Scan for the cell matching the given text and deliver its [X, Y] coordinate at center. 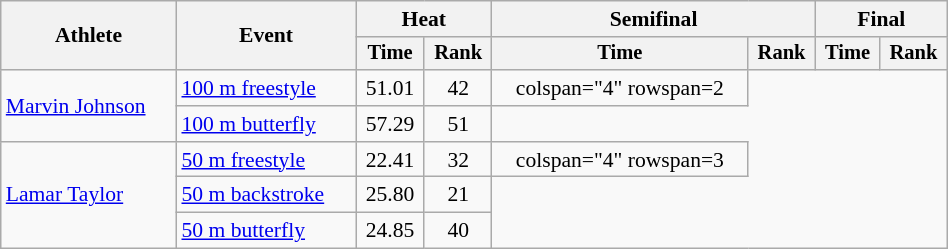
25.80 [390, 195]
100 m freestyle [266, 88]
50 m butterfly [266, 231]
Marvin Johnson [89, 106]
Final [881, 19]
51 [458, 124]
32 [458, 160]
Lamar Taylor [89, 196]
24.85 [390, 231]
Athlete [89, 36]
100 m butterfly [266, 124]
21 [458, 195]
Semifinal [654, 19]
50 m freestyle [266, 160]
42 [458, 88]
22.41 [390, 160]
51.01 [390, 88]
colspan="4" rowspan=3 [620, 160]
colspan="4" rowspan=2 [620, 88]
40 [458, 231]
50 m backstroke [266, 195]
57.29 [390, 124]
Heat [424, 19]
Event [266, 36]
